From the cell containing the given text, extract its center point as [x, y] coordinate. 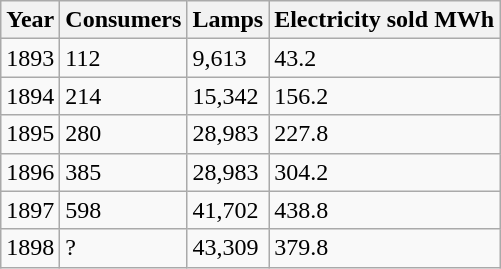
598 [124, 210]
1894 [30, 96]
Year [30, 20]
43,309 [228, 248]
1893 [30, 58]
43.2 [384, 58]
214 [124, 96]
156.2 [384, 96]
Consumers [124, 20]
1896 [30, 172]
385 [124, 172]
379.8 [384, 248]
280 [124, 134]
41,702 [228, 210]
227.8 [384, 134]
15,342 [228, 96]
1895 [30, 134]
1897 [30, 210]
304.2 [384, 172]
9,613 [228, 58]
Electricity sold MWh [384, 20]
? [124, 248]
112 [124, 58]
Lamps [228, 20]
1898 [30, 248]
438.8 [384, 210]
